Return the (X, Y) coordinate for the center point of the cell that contains the specified text.  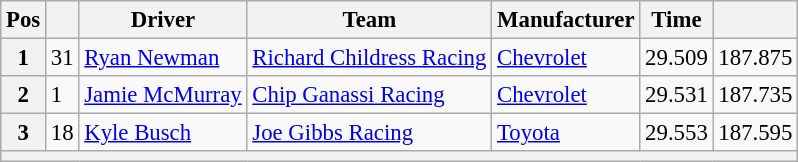
Driver (163, 20)
Toyota (566, 133)
Chip Ganassi Racing (370, 95)
Kyle Busch (163, 133)
Ryan Newman (163, 58)
Jamie McMurray (163, 95)
18 (62, 133)
2 (24, 95)
Joe Gibbs Racing (370, 133)
Time (676, 20)
187.875 (756, 58)
Pos (24, 20)
31 (62, 58)
Manufacturer (566, 20)
Richard Childress Racing (370, 58)
Team (370, 20)
187.735 (756, 95)
3 (24, 133)
187.595 (756, 133)
29.509 (676, 58)
29.531 (676, 95)
29.553 (676, 133)
